Capture the cell that displays the provided text and extract its [X, Y] central coordinate. 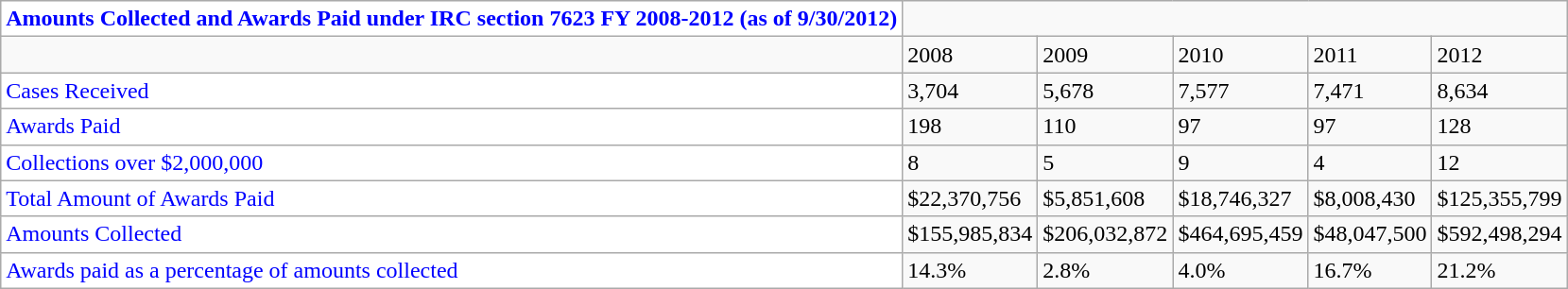
$464,695,459 [1240, 234]
Total Amount of Awards Paid [452, 198]
7,577 [1240, 91]
4 [1370, 162]
2009 [1106, 55]
2008 [970, 55]
$206,032,872 [1106, 234]
110 [1106, 127]
2011 [1370, 55]
$18,746,327 [1240, 198]
Awards Paid [452, 127]
14.3% [970, 270]
8 [970, 162]
2012 [1499, 55]
$48,047,500 [1370, 234]
Collections over $2,000,000 [452, 162]
16.7% [1370, 270]
$125,355,799 [1499, 198]
7,471 [1370, 91]
$155,985,834 [970, 234]
Cases Received [452, 91]
9 [1240, 162]
8,634 [1499, 91]
Awards paid as a percentage of amounts collected [452, 270]
2.8% [1106, 270]
21.2% [1499, 270]
$8,008,430 [1370, 198]
128 [1499, 127]
$22,370,756 [970, 198]
$5,851,608 [1106, 198]
5 [1106, 162]
2010 [1240, 55]
Amounts Collected and Awards Paid under IRC section 7623 FY 2008-2012 (as of 9/30/2012) [452, 19]
198 [970, 127]
3,704 [970, 91]
$592,498,294 [1499, 234]
12 [1499, 162]
4.0% [1240, 270]
5,678 [1106, 91]
Amounts Collected [452, 234]
